Extract the [X, Y] coordinate from the center of the cell holding the provided text.  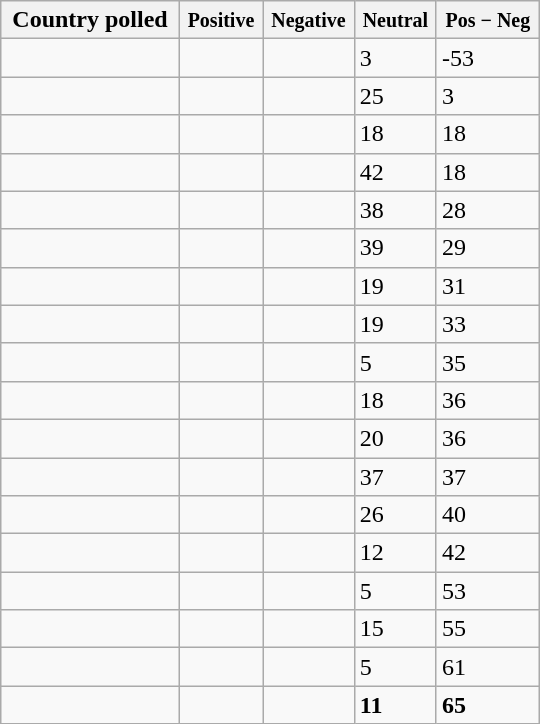
20 [395, 438]
11 [395, 705]
61 [488, 667]
Neutral [395, 20]
12 [395, 553]
33 [488, 324]
Negative [309, 20]
31 [488, 286]
Country polled [90, 20]
53 [488, 591]
35 [488, 362]
Positive [220, 20]
-53 [488, 58]
65 [488, 705]
26 [395, 515]
28 [488, 210]
40 [488, 515]
25 [395, 96]
29 [488, 248]
38 [395, 210]
55 [488, 629]
15 [395, 629]
39 [395, 248]
Pos − Neg [488, 20]
